Extract the [x, y] coordinate from the center of the cell holding the provided text.  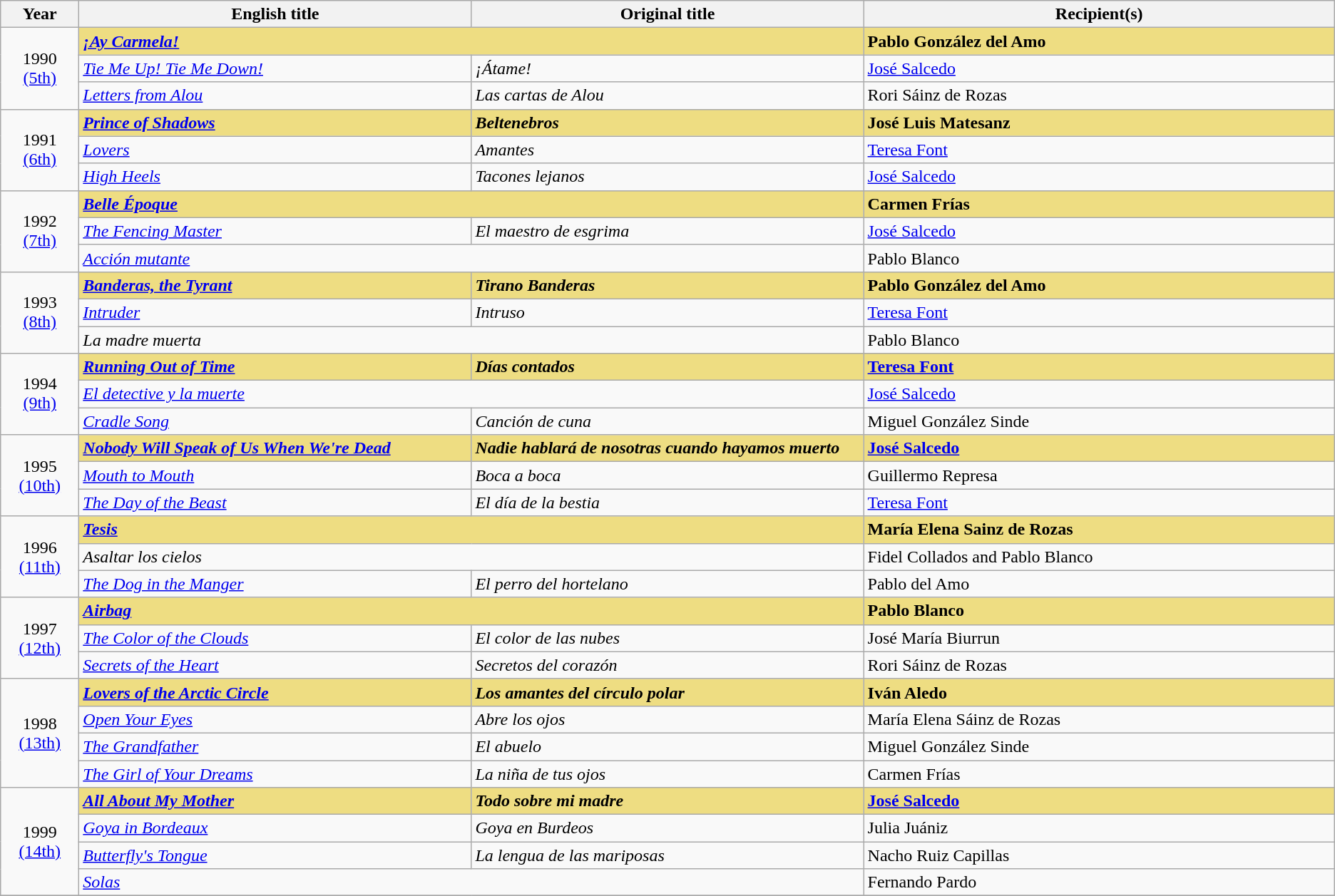
Goya in Bordeaux [275, 828]
1990(5th) [40, 68]
Julia Juániz [1099, 828]
Boca a boca [667, 475]
Open Your Eyes [275, 719]
The Color of the Clouds [275, 638]
1995(10th) [40, 475]
Iván Aledo [1099, 692]
Cradle Song [275, 421]
Todo sobre mi madre [667, 801]
Fernando Pardo [1099, 882]
Acción mutante [471, 258]
Prince of Shadows [275, 123]
Goya en Burdeos [667, 828]
Banderas, the Tyrant [275, 285]
¡Átame! [667, 68]
José Luis Matesanz [1099, 123]
1997(12th) [40, 638]
La niña de tus ojos [667, 773]
1992(7th) [40, 231]
Lovers of the Arctic Circle [275, 692]
1994(9th) [40, 394]
Mouth to Mouth [275, 475]
Secrets of the Heart [275, 665]
The Day of the Beast [275, 503]
Las cartas de Alou [667, 96]
1993(8th) [40, 312]
Canción de cuna [667, 421]
Intruso [667, 312]
Asaltar los cielos [471, 557]
Belle Époque [471, 204]
Nobody Will Speak of Us When We're Dead [275, 448]
Abre los ojos [667, 719]
Pablo del Amo [1099, 584]
1999(14th) [40, 842]
Amantes [667, 150]
Nadie hablará de nosotras cuando hayamos muerto [667, 448]
The Dog in the Manger [275, 584]
José María Biurrun [1099, 638]
La lengua de las mariposas [667, 855]
Recipient(s) [1099, 14]
María Elena Sáinz de Rozas [1099, 719]
Lovers [275, 150]
The Fencing Master [275, 231]
The Grandfather [275, 746]
The Girl of Your Dreams [275, 773]
Secretos del corazón [667, 665]
1991(6th) [40, 150]
Tesis [471, 530]
Butterfly's Tongue [275, 855]
Nacho Ruiz Capillas [1099, 855]
¡Ay Carmela! [471, 41]
María Elena Sainz de Rozas [1099, 530]
Tacones lejanos [667, 177]
Letters from Alou [275, 96]
1998(13th) [40, 733]
El detective y la muerte [471, 394]
Original title [667, 14]
Guillermo Represa [1099, 475]
La madre muerta [471, 340]
Beltenebros [667, 123]
Los amantes del círculo polar [667, 692]
High Heels [275, 177]
Tirano Banderas [667, 285]
El abuelo [667, 746]
English title [275, 14]
El perro del hortelano [667, 584]
Intruder [275, 312]
Airbag [471, 611]
All About My Mother [275, 801]
Running Out of Time [275, 367]
Tie Me Up! Tie Me Down! [275, 68]
Fidel Collados and Pablo Blanco [1099, 557]
Días contados [667, 367]
El color de las nubes [667, 638]
Solas [471, 882]
Year [40, 14]
1996(11th) [40, 557]
El día de la bestia [667, 503]
El maestro de esgrima [667, 231]
